Capture the cell that displays the provided text and extract its [X, Y] central coordinate. 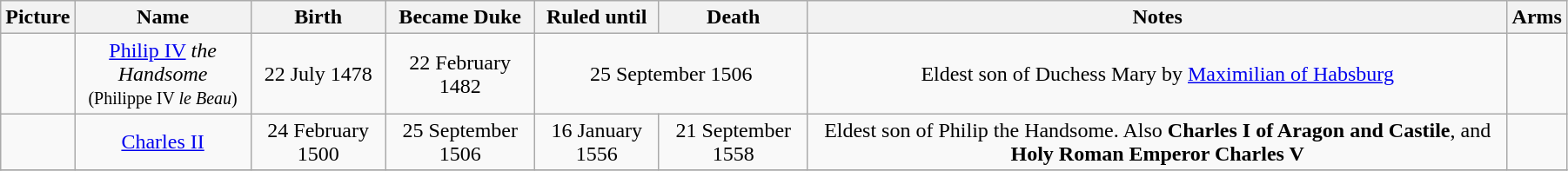
Ruled until [597, 17]
22 July 1478 [318, 74]
Death [733, 17]
Philip IV the Handsome (Philippe IV le Beau) [163, 74]
Charles II [163, 142]
24 February 1500 [318, 142]
Became Duke [459, 17]
Picture [38, 17]
Birth [318, 17]
Eldest son of Philip the Handsome. Also Charles I of Aragon and Castile, and Holy Roman Emperor Charles V [1157, 142]
22 February 1482 [459, 74]
21 September 1558 [733, 142]
Notes [1157, 17]
Eldest son of Duchess Mary by Maximilian of Habsburg [1157, 74]
Name [163, 17]
16 January 1556 [597, 142]
Arms [1537, 17]
